Pinpoint the cell where the given text exists, returning its (x, y) midpoint coordinate. 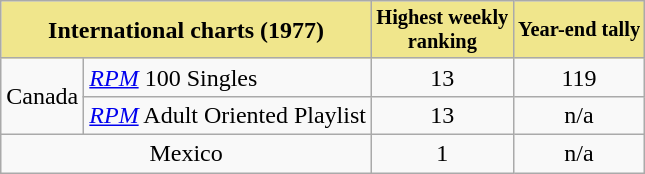
Mexico (186, 154)
International charts (1977) (186, 30)
Highest weekly ranking (442, 30)
119 (579, 77)
RPM 100 Singles (228, 77)
Canada (42, 96)
1 (442, 154)
RPM Adult Oriented Playlist (228, 115)
Year-end tally (579, 30)
